Detect which cell encompasses the target text, then output its (x, y) center coordinate. 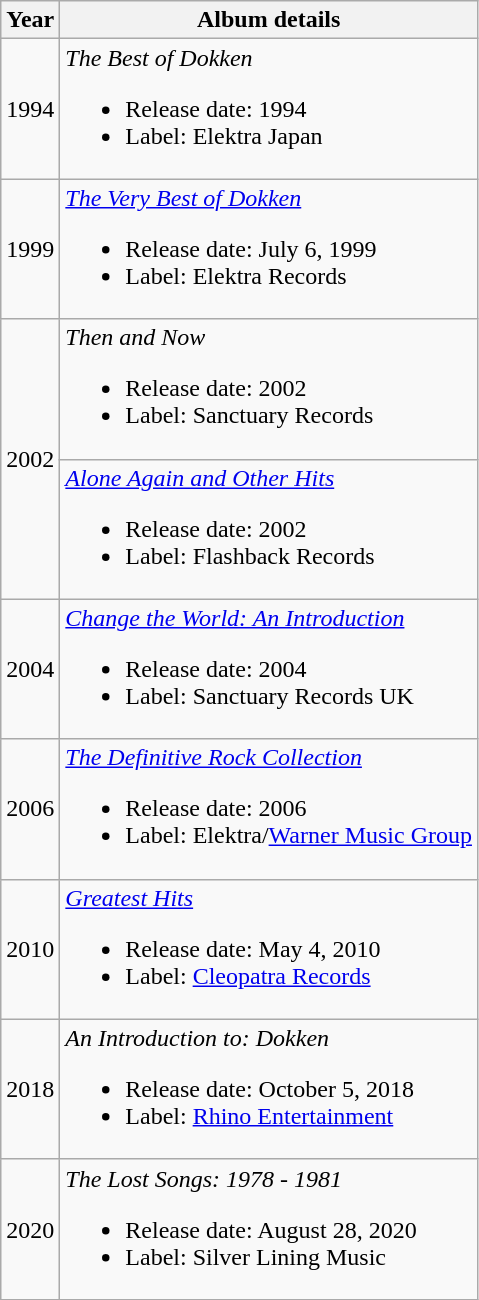
Greatest HitsRelease date: May 4, 2010Label: Cleopatra Records (269, 949)
Alone Again and Other HitsRelease date: 2002Label: Flashback Records (269, 529)
The Very Best of DokkenRelease date: July 6, 1999Label: Elektra Records (269, 249)
Year (30, 20)
2020 (30, 1229)
An Introduction to: DokkenRelease date: October 5, 2018Label: Rhino Entertainment (269, 1089)
1999 (30, 249)
2010 (30, 949)
Album details (269, 20)
2006 (30, 809)
2018 (30, 1089)
2004 (30, 669)
The Lost Songs: 1978 - 1981Release date: August 28, 2020Label: Silver Lining Music (269, 1229)
Change the World: An IntroductionRelease date: 2004Label: Sanctuary Records UK (269, 669)
2002 (30, 459)
1994 (30, 109)
The Best of DokkenRelease date: 1994Label: Elektra Japan (269, 109)
Then and NowRelease date: 2002Label: Sanctuary Records (269, 389)
The Definitive Rock CollectionRelease date: 2006Label: Elektra/Warner Music Group (269, 809)
